Return (x, y) of the center of cell containing provided text 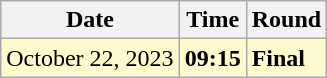
Date (90, 20)
Final (286, 58)
Time (212, 20)
09:15 (212, 58)
October 22, 2023 (90, 58)
Round (286, 20)
